From the cell containing the given text, extract its center point as (x, y) coordinate. 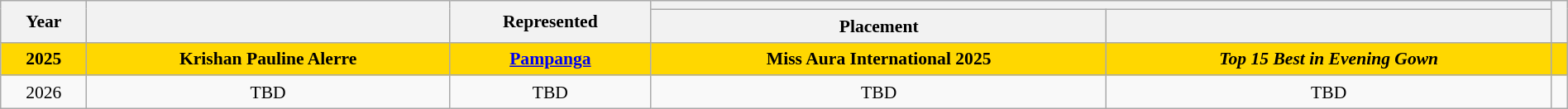
Top 15 Best in Evening Gown (1328, 59)
Krishan Pauline Alerre (268, 59)
2026 (44, 92)
Year (44, 21)
Pampanga (550, 59)
Placement (878, 26)
Represented (550, 21)
2025 (44, 59)
Miss Aura International 2025 (878, 59)
